Output the [X, Y] coordinate of the center of the cell containing the given text.  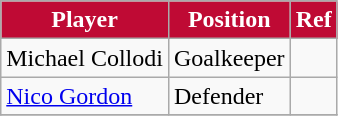
Goalkeeper [229, 58]
Position [229, 20]
Michael Collodi [85, 58]
Defender [229, 96]
Player [85, 20]
Ref [314, 20]
Nico Gordon [85, 96]
